Capture the cell that displays the provided text and extract its [x, y] central coordinate. 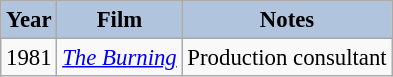
The Burning [120, 58]
Production consultant [287, 58]
1981 [29, 58]
Year [29, 20]
Film [120, 20]
Notes [287, 20]
